Determine the [x, y] coordinate at the center of the cell enclosing the given text.  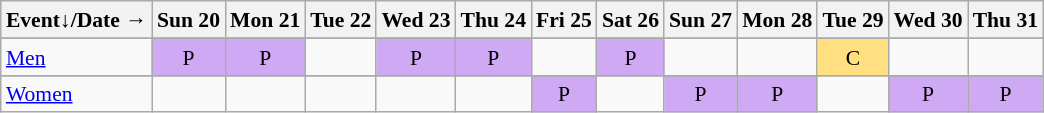
C [852, 56]
Mon 21 [265, 20]
Event↓/Date → [76, 20]
Thu 31 [1006, 20]
Men [76, 56]
Tue 29 [852, 20]
Wed 30 [928, 20]
Thu 24 [494, 20]
Fri 25 [564, 20]
Sun 20 [188, 20]
Mon 28 [777, 20]
Tue 22 [340, 20]
Sat 26 [630, 20]
Wed 23 [416, 20]
Sun 27 [700, 20]
Women [76, 94]
